Scan for the cell matching the given text and deliver its (X, Y) coordinate at center. 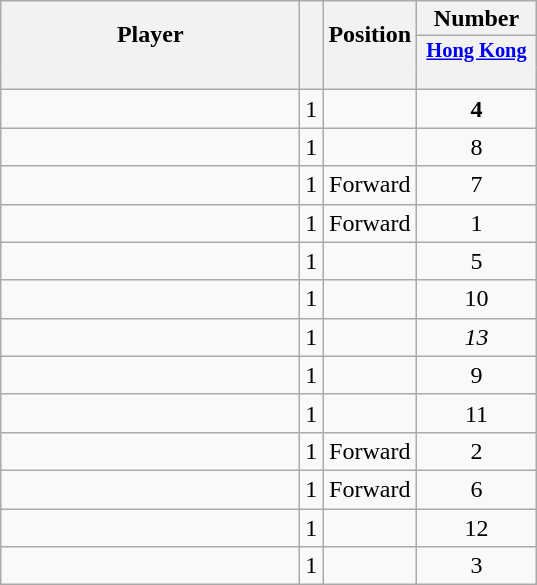
4 (477, 109)
Number (477, 18)
8 (477, 147)
12 (477, 527)
5 (477, 261)
10 (477, 299)
Player (150, 34)
2 (477, 451)
13 (477, 337)
11 (477, 413)
6 (477, 489)
7 (477, 185)
Hong Kong (477, 51)
9 (477, 375)
Position (370, 34)
3 (477, 566)
